Determine the (X, Y) coordinate at the center of the cell enclosing the given text.  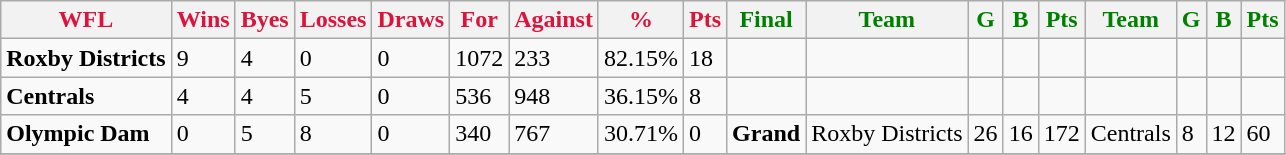
% (640, 20)
WFL (86, 20)
767 (554, 134)
For (480, 20)
233 (554, 58)
Grand (766, 134)
172 (1062, 134)
Draws (411, 20)
30.71% (640, 134)
9 (203, 58)
Against (554, 20)
Losses (333, 20)
16 (1020, 134)
60 (1262, 134)
Olympic Dam (86, 134)
Final (766, 20)
26 (986, 134)
12 (1224, 134)
948 (554, 96)
Wins (203, 20)
1072 (480, 58)
36.15% (640, 96)
536 (480, 96)
Byes (264, 20)
82.15% (640, 58)
340 (480, 134)
18 (706, 58)
